Return the [X, Y] coordinate for the center point of the cell that contains the specified text.  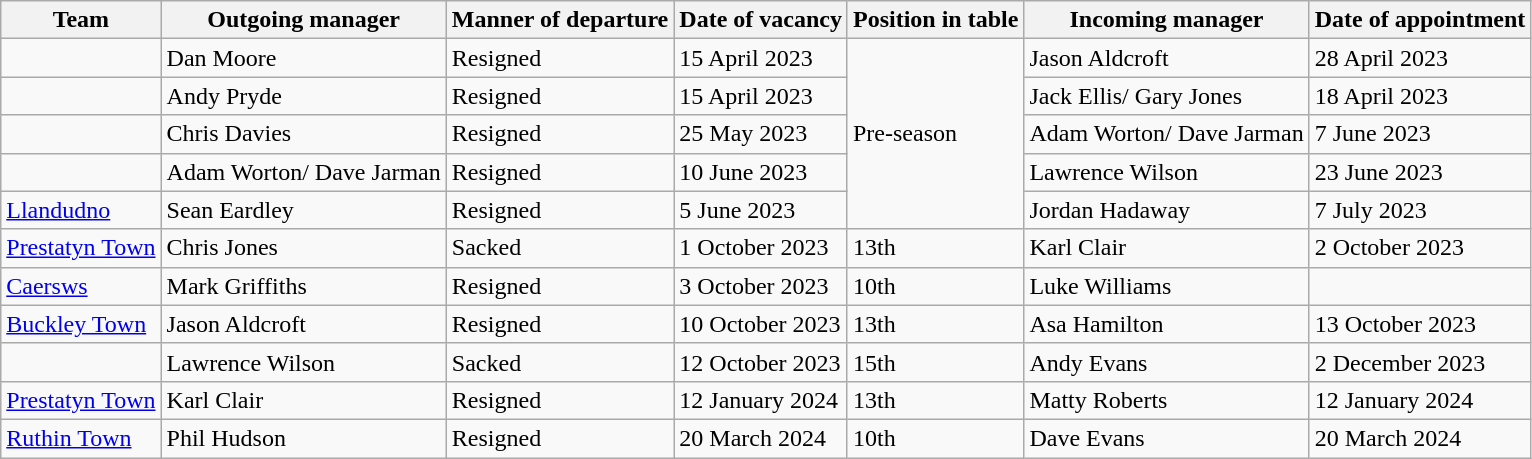
Dave Evans [1166, 438]
23 June 2023 [1420, 172]
12 October 2023 [761, 362]
Sean Eardley [304, 210]
Date of appointment [1420, 20]
13 October 2023 [1420, 324]
Pre-season [935, 134]
Date of vacancy [761, 20]
Buckley Town [81, 324]
2 December 2023 [1420, 362]
28 April 2023 [1420, 58]
7 June 2023 [1420, 134]
Ruthin Town [81, 438]
Outgoing manager [304, 20]
Incoming manager [1166, 20]
Matty Roberts [1166, 400]
Jack Ellis/ Gary Jones [1166, 96]
2 October 2023 [1420, 248]
18 April 2023 [1420, 96]
Manner of departure [560, 20]
Andy Evans [1166, 362]
Phil Hudson [304, 438]
Llandudno [81, 210]
1 October 2023 [761, 248]
Caersws [81, 286]
10 October 2023 [761, 324]
Team [81, 20]
Mark Griffiths [304, 286]
Asa Hamilton [1166, 324]
25 May 2023 [761, 134]
5 June 2023 [761, 210]
Andy Pryde [304, 96]
Position in table [935, 20]
Luke Williams [1166, 286]
Chris Davies [304, 134]
3 October 2023 [761, 286]
10 June 2023 [761, 172]
15th [935, 362]
Chris Jones [304, 248]
Jordan Hadaway [1166, 210]
Dan Moore [304, 58]
7 July 2023 [1420, 210]
